Return the [x, y] coordinate for the center point of the cell that contains the specified text.  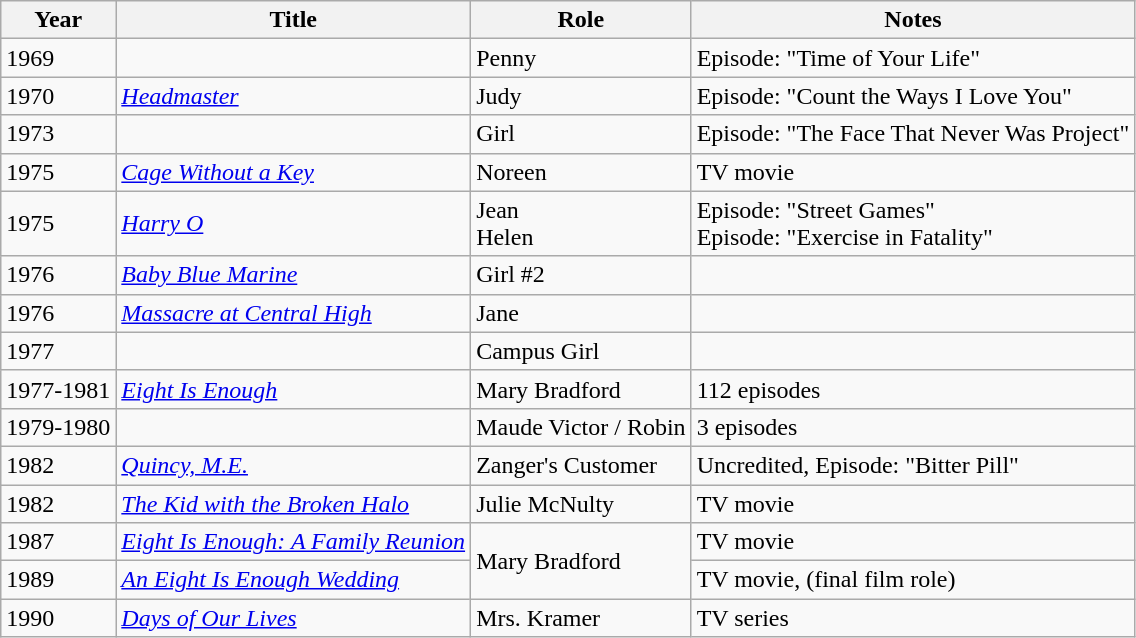
1990 [58, 618]
Cage Without a Key [294, 172]
Title [294, 20]
TV series [913, 618]
Episode: "Street Games"Episode: "Exercise in Fatality" [913, 224]
Noreen [581, 172]
Maude Victor / Robin [581, 427]
Mrs. Kramer [581, 618]
1977-1981 [58, 389]
TV movie, (final film role) [913, 580]
1973 [58, 134]
Episode: "Time of Your Life" [913, 58]
Role [581, 20]
1979-1980 [58, 427]
112 episodes [913, 389]
Eight Is Enough [294, 389]
The Kid with the Broken Halo [294, 503]
Girl #2 [581, 275]
Uncredited, Episode: "Bitter Pill" [913, 465]
Campus Girl [581, 351]
1987 [58, 542]
Notes [913, 20]
Girl [581, 134]
Zanger's Customer [581, 465]
3 episodes [913, 427]
Jane [581, 313]
Eight Is Enough: A Family Reunion [294, 542]
Harry O [294, 224]
Days of Our Lives [294, 618]
Judy [581, 96]
Episode: "Count the Ways I Love You" [913, 96]
1970 [58, 96]
Episode: "The Face That Never Was Project" [913, 134]
Year [58, 20]
Headmaster [294, 96]
Julie McNulty [581, 503]
Baby Blue Marine [294, 275]
Penny [581, 58]
An Eight Is Enough Wedding [294, 580]
1989 [58, 580]
JeanHelen [581, 224]
Massacre at Central High [294, 313]
1977 [58, 351]
Quincy, M.E. [294, 465]
1969 [58, 58]
